Scan for the cell matching the given text and deliver its [X, Y] coordinate at center. 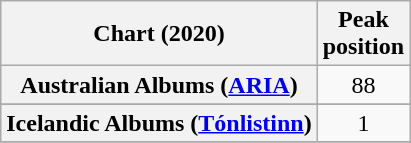
88 [363, 85]
Chart (2020) [159, 34]
Icelandic Albums (Tónlistinn) [159, 123]
Peakposition [363, 34]
1 [363, 123]
Australian Albums (ARIA) [159, 85]
